Find where the given text appears and provide that cell's center as (X, Y) coordinate. 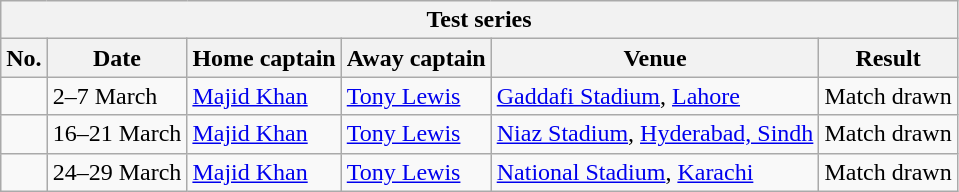
2–7 March (117, 96)
Niaz Stadium, Hyderabad, Sindh (655, 134)
National Stadium, Karachi (655, 172)
Away captain (416, 58)
Result (888, 58)
Date (117, 58)
Home captain (264, 58)
24–29 March (117, 172)
Gaddafi Stadium, Lahore (655, 96)
Test series (479, 20)
16–21 March (117, 134)
No. (24, 58)
Venue (655, 58)
